Pinpoint the cell where the given text exists, returning its [x, y] midpoint coordinate. 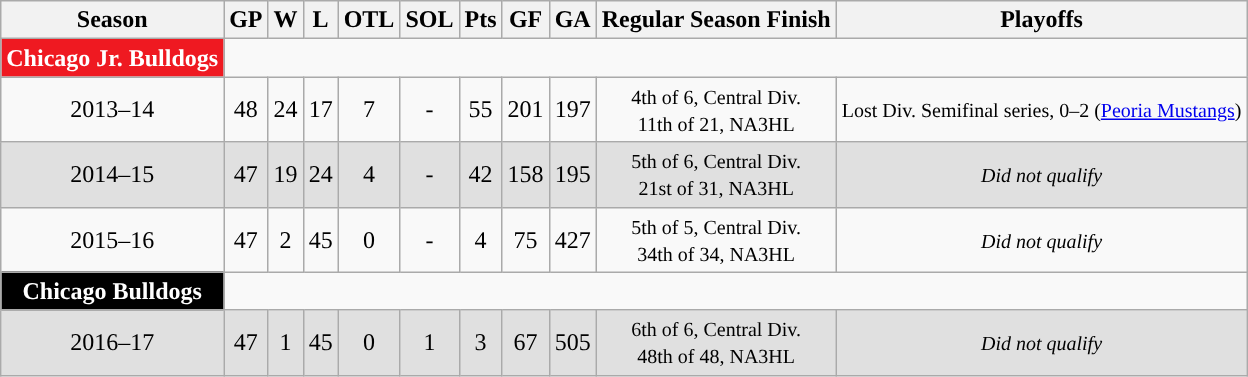
19 [286, 174]
6th of 6, Central Div.48th of 48, NA3HL [716, 342]
Season [112, 20]
197 [572, 110]
2014–15 [112, 174]
427 [572, 240]
GF [526, 20]
75 [526, 240]
67 [526, 342]
GA [572, 20]
W [286, 20]
Lost Div. Semifinal series, 0–2 (Peoria Mustangs) [1042, 110]
Chicago Bulldogs [112, 291]
195 [572, 174]
7 [369, 110]
505 [572, 342]
Chicago Jr. Bulldogs [112, 58]
55 [480, 110]
2016–17 [112, 342]
2 [286, 240]
4th of 6, Central Div.11th of 21, NA3HL [716, 110]
158 [526, 174]
2015–16 [112, 240]
2013–14 [112, 110]
42 [480, 174]
5th of 6, Central Div.21st of 31, NA3HL [716, 174]
L [320, 20]
Pts [480, 20]
Playoffs [1042, 20]
OTL [369, 20]
GP [246, 20]
SOL [430, 20]
201 [526, 110]
5th of 5, Central Div.34th of 34, NA3HL [716, 240]
17 [320, 110]
Regular Season Finish [716, 20]
48 [246, 110]
3 [480, 342]
